Provide the (x, y) coordinate of the cell's center where the given text is located.  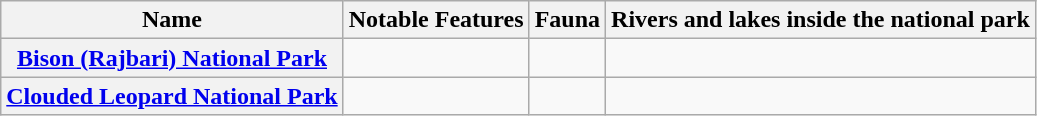
Clouded Leopard National Park (172, 96)
Name (172, 20)
Notable Features (436, 20)
Bison (Rajbari) National Park (172, 58)
Rivers and lakes inside the national park (821, 20)
Fauna (567, 20)
